Provide the [x, y] coordinate of the cell's center where the given text is located.  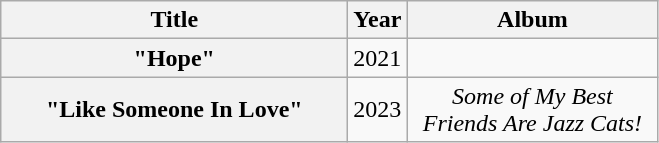
Some of My Best Friends Are Jazz Cats! [532, 110]
Year [378, 20]
2023 [378, 110]
"Like Someone In Love" [174, 110]
2021 [378, 58]
Album [532, 20]
"Hope" [174, 58]
Title [174, 20]
